For the text-containing cell, return its midpoint in (X, Y) coordinate format. 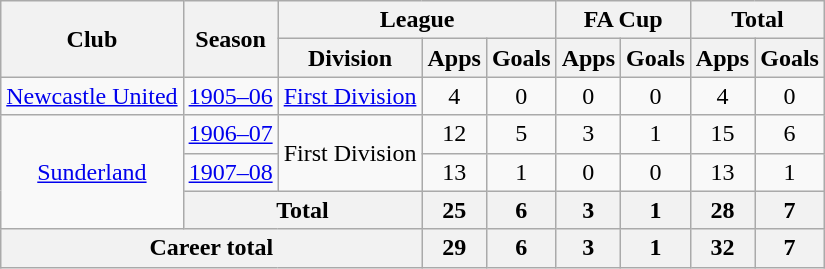
5 (521, 134)
Season (230, 39)
32 (722, 248)
1907–08 (230, 172)
29 (454, 248)
Newcastle United (92, 96)
28 (722, 210)
Division (350, 58)
Career total (212, 248)
FA Cup (623, 20)
15 (722, 134)
1905–06 (230, 96)
25 (454, 210)
12 (454, 134)
1906–07 (230, 134)
League (417, 20)
Sunderland (92, 172)
Club (92, 39)
